Output the [X, Y] coordinate of the center of the cell containing the given text.  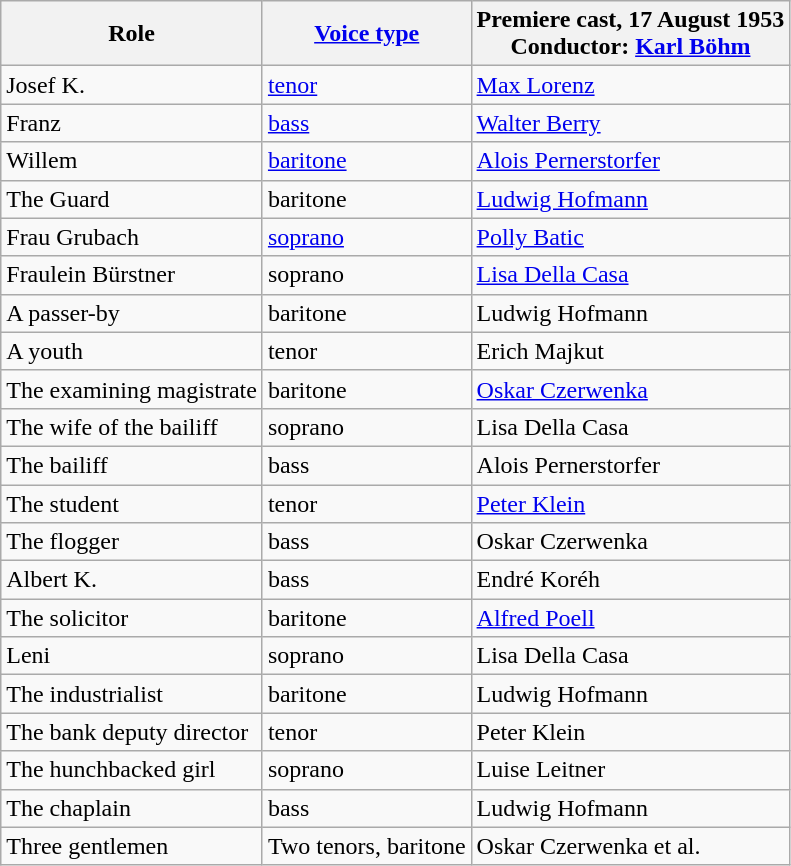
The industrialist [132, 694]
Josef K. [132, 85]
The chaplain [132, 808]
Walter Berry [630, 123]
Polly Batic [630, 237]
Willem [132, 161]
Luise Leitner [630, 770]
Voice type [366, 34]
The solicitor [132, 618]
The student [132, 503]
The bank deputy director [132, 732]
Franz [132, 123]
Endré Koréh [630, 580]
Albert K. [132, 580]
Frau Grubach [132, 237]
The bailiff [132, 465]
Premiere cast, 17 August 1953Conductor: Karl Böhm [630, 34]
Fraulein Bürstner [132, 275]
Max Lorenz [630, 85]
A passer-by [132, 313]
The wife of the bailiff [132, 427]
Leni [132, 656]
The Guard [132, 199]
Role [132, 34]
Two tenors, baritone [366, 846]
The examining magistrate [132, 389]
Oskar Czerwenka et al. [630, 846]
The hunchbacked girl [132, 770]
A youth [132, 351]
Erich Majkut [630, 351]
The flogger [132, 542]
Three gentlemen [132, 846]
Alfred Poell [630, 618]
